Scan for the cell matching the given text and deliver its [x, y] coordinate at center. 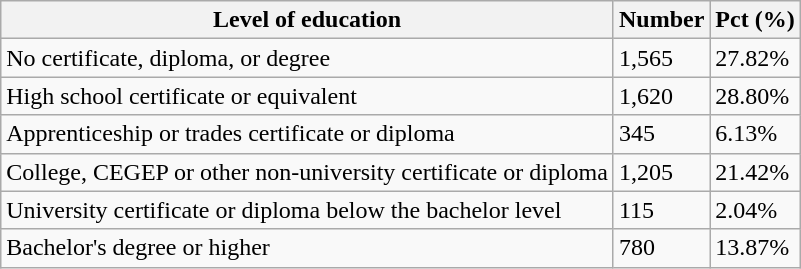
University certificate or diploma below the bachelor level [308, 210]
Apprenticeship or trades certificate or diploma [308, 134]
115 [661, 210]
2.04% [755, 210]
27.82% [755, 58]
1,565 [661, 58]
345 [661, 134]
1,205 [661, 172]
Bachelor's degree or higher [308, 248]
21.42% [755, 172]
No certificate, diploma, or degree [308, 58]
780 [661, 248]
Level of education [308, 20]
1,620 [661, 96]
6.13% [755, 134]
13.87% [755, 248]
28.80% [755, 96]
Pct (%) [755, 20]
High school certificate or equivalent [308, 96]
College, CEGEP or other non-university certificate or diploma [308, 172]
Number [661, 20]
